Pinpoint the cell where the given text exists, returning its (X, Y) midpoint coordinate. 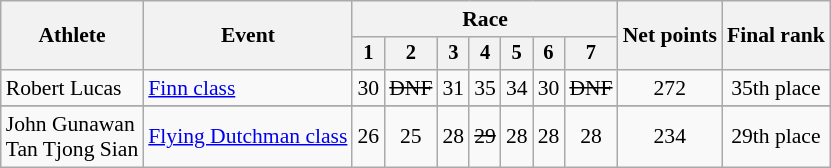
35th place (776, 88)
29th place (776, 136)
6 (549, 54)
4 (485, 54)
26 (368, 136)
31 (453, 88)
1 (368, 54)
Robert Lucas (72, 88)
John Gunawan Tan Tjong Sian (72, 136)
5 (517, 54)
Event (248, 36)
2 (410, 54)
Final rank (776, 36)
234 (670, 136)
35 (485, 88)
3 (453, 54)
Flying Dutchman class (248, 136)
29 (485, 136)
272 (670, 88)
7 (590, 54)
25 (410, 136)
Net points (670, 36)
Finn class (248, 88)
Athlete (72, 36)
Race (484, 19)
34 (517, 88)
